For the text-containing cell, return its midpoint in [x, y] coordinate format. 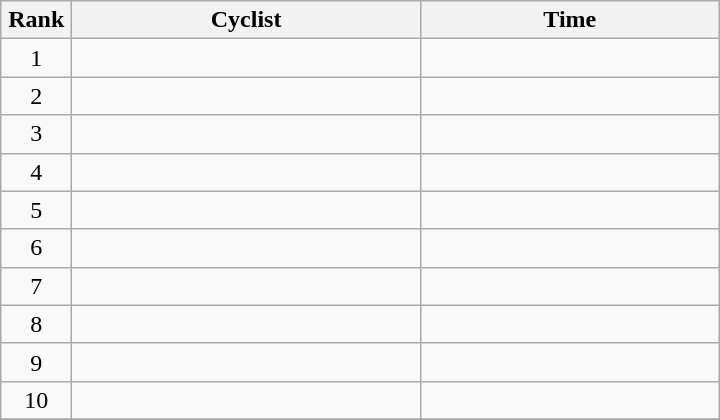
3 [36, 134]
6 [36, 248]
8 [36, 324]
Time [570, 20]
2 [36, 96]
5 [36, 210]
7 [36, 286]
10 [36, 400]
Cyclist [246, 20]
9 [36, 362]
4 [36, 172]
1 [36, 58]
Rank [36, 20]
